Extract the [X, Y] coordinate from the center of the cell holding the provided text.  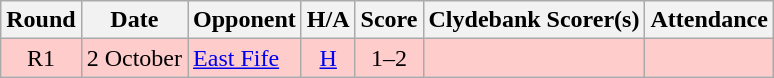
1–2 [389, 58]
R1 [41, 58]
H [328, 58]
Clydebank Scorer(s) [534, 20]
H/A [328, 20]
Opponent [245, 20]
2 October [134, 58]
East Fife [245, 58]
Round [41, 20]
Attendance [709, 20]
Score [389, 20]
Date [134, 20]
